Identify which cell holds the provided text, then report its [X, Y] central coordinate. 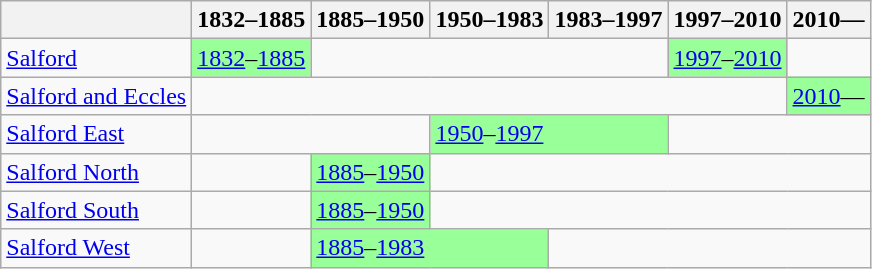
Salford and Eccles [96, 96]
1950–1983 [490, 20]
Salford West [96, 248]
1950–1997 [549, 134]
Salford East [96, 134]
Salford [96, 58]
Salford South [96, 210]
1983–1997 [608, 20]
1885–1983 [430, 248]
Salford North [96, 172]
